Provide the [X, Y] coordinate of the cell's center where the given text is located.  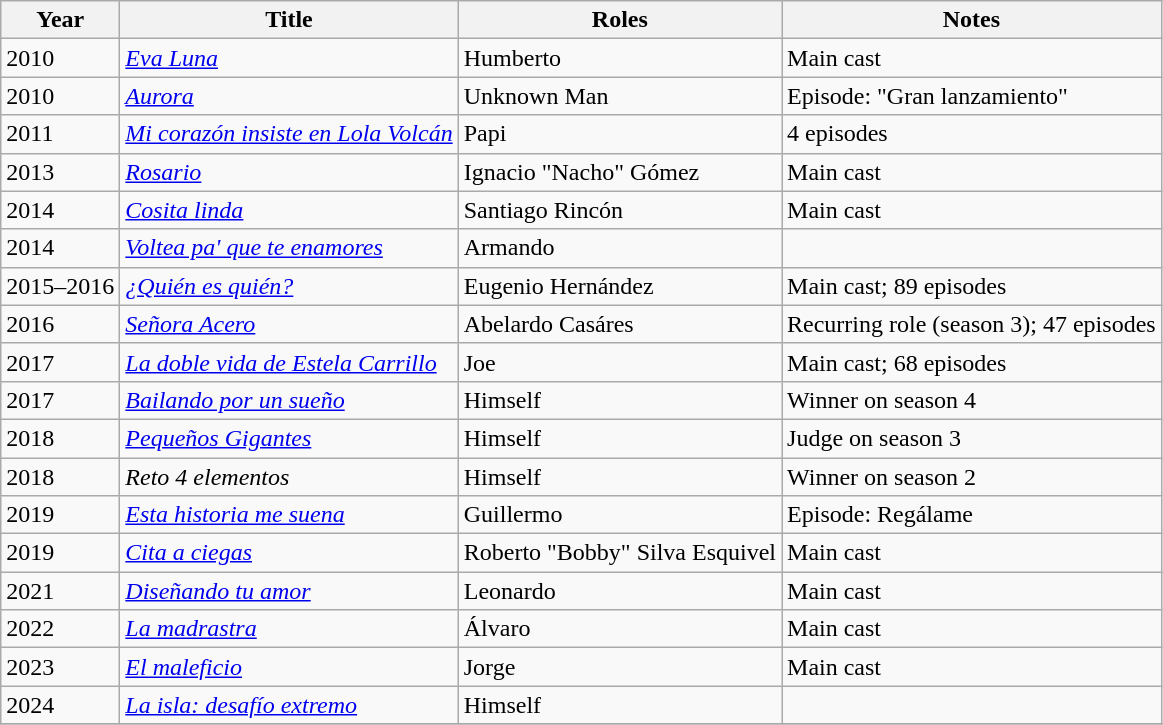
Eva Luna [289, 58]
Cosita linda [289, 210]
Episode: "Gran lanzamiento" [972, 96]
Unknown Man [620, 96]
Rosario [289, 172]
2024 [60, 705]
Humberto [620, 58]
Diseñando tu amor [289, 591]
La madrastra [289, 629]
2015–2016 [60, 286]
Guillermo [620, 515]
Main cast; 89 episodes [972, 286]
Year [60, 20]
Episode: Regálame [972, 515]
Señora Acero [289, 324]
Eugenio Hernández [620, 286]
Papi [620, 134]
Jorge [620, 667]
La doble vida de Estela Carrillo [289, 362]
Armando [620, 248]
Álvaro [620, 629]
Winner on season 4 [972, 400]
Esta historia me suena [289, 515]
Leonardo [620, 591]
2016 [60, 324]
La isla: desafío extremo [289, 705]
Cita a ciegas [289, 553]
Winner on season 2 [972, 477]
Roles [620, 20]
Roberto "Bobby" Silva Esquivel [620, 553]
2022 [60, 629]
Reto 4 elementos [289, 477]
Mi corazón insiste en Lola Volcán [289, 134]
2011 [60, 134]
Bailando por un sueño [289, 400]
Pequeños Gigantes [289, 438]
2023 [60, 667]
Judge on season 3 [972, 438]
Title [289, 20]
Joe [620, 362]
4 episodes [972, 134]
Voltea pa' que te enamores [289, 248]
Aurora [289, 96]
Notes [972, 20]
Abelardo Casáres [620, 324]
2021 [60, 591]
Ignacio "Nacho" Gómez [620, 172]
2013 [60, 172]
Main cast; 68 episodes [972, 362]
Recurring role (season 3); 47 episodes [972, 324]
Santiago Rincón [620, 210]
El maleficio [289, 667]
¿Quién es quién? [289, 286]
